Determine the [X, Y] coordinate at the center of the cell enclosing the given text.  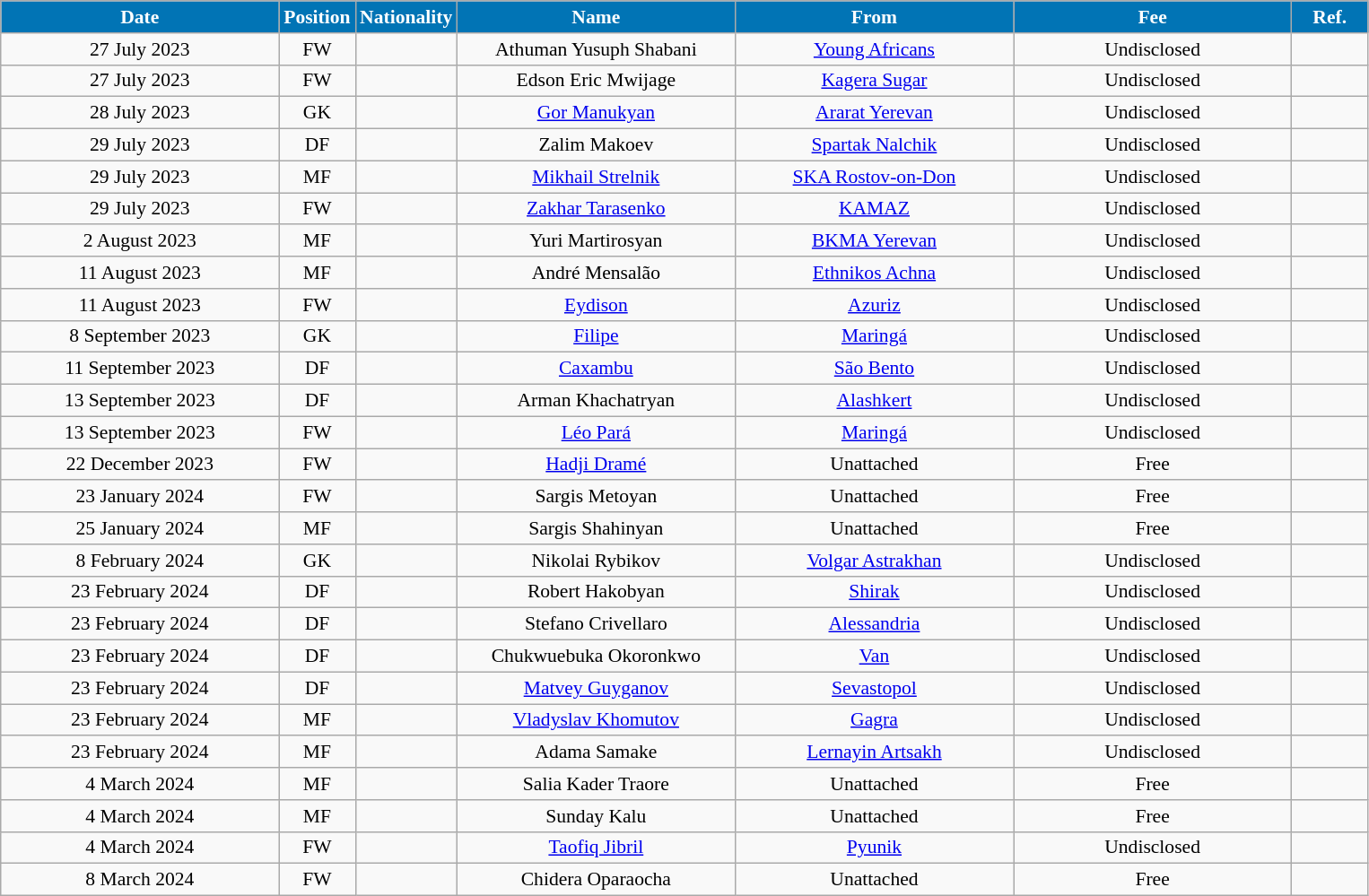
Athuman Yusuph Shabani [596, 49]
8 March 2024 [140, 880]
Pyunik [874, 848]
Chukwuebuka Okoronkwo [596, 657]
25 January 2024 [140, 528]
Stefano Crivellaro [596, 624]
Ethnikos Achna [874, 273]
Sargis Shahinyan [596, 528]
Zakhar Tarasenko [596, 209]
Name [596, 17]
Azuriz [874, 305]
28 July 2023 [140, 113]
Adama Samake [596, 752]
Salia Kader Traore [596, 784]
Arman Khachatryan [596, 401]
Sunday Kalu [596, 816]
Zalim Makoev [596, 145]
Sargis Metoyan [596, 497]
Edson Eric Mwijage [596, 81]
Yuri Martirosyan [596, 241]
22 December 2023 [140, 465]
Young Africans [874, 49]
BKMA Yerevan [874, 241]
Nationality [405, 17]
SKA Rostov-on-Don [874, 177]
8 September 2023 [140, 336]
Date [140, 17]
KAMAZ [874, 209]
Gagra [874, 720]
23 January 2024 [140, 497]
Ref. [1330, 17]
Robert Hakobyan [596, 592]
Matvey Guyganov [596, 688]
Taofiq Jibril [596, 848]
2 August 2023 [140, 241]
Kagera Sugar [874, 81]
Caxambu [596, 369]
From [874, 17]
Vladyslav Khomutov [596, 720]
Position [318, 17]
11 September 2023 [140, 369]
Chidera Oparaocha [596, 880]
Filipe [596, 336]
Fee [1153, 17]
Eydison [596, 305]
André Mensalão [596, 273]
São Bento [874, 369]
Volgar Astrakhan [874, 561]
Ararat Yerevan [874, 113]
Mikhail Strelnik [596, 177]
Gor Manukyan [596, 113]
Shirak [874, 592]
Lernayin Artsakh [874, 752]
Van [874, 657]
Sevastopol [874, 688]
Alessandria [874, 624]
Alashkert [874, 401]
Léo Pará [596, 432]
8 February 2024 [140, 561]
Nikolai Rybikov [596, 561]
Spartak Nalchik [874, 145]
Hadji Dramé [596, 465]
